Locate the cell with the specified text and output its [x, y] center coordinate. 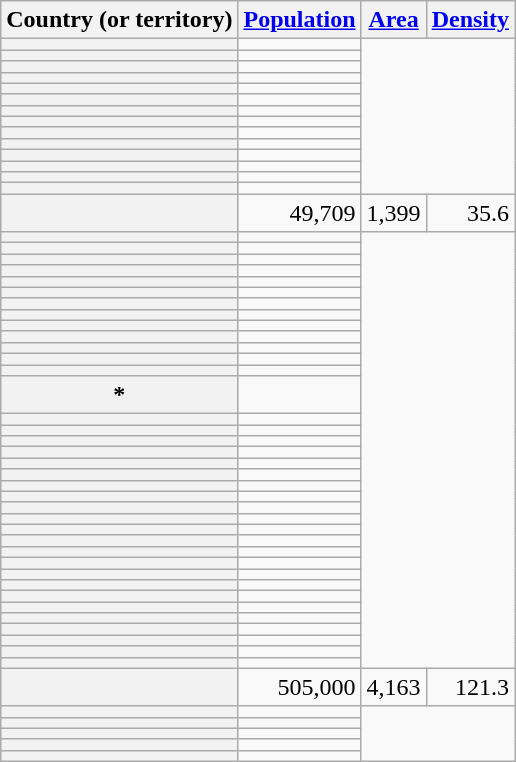
Population [300, 20]
505,000 [300, 687]
121.3 [470, 687]
Density [470, 20]
49,709 [300, 213]
* [120, 395]
1,399 [394, 213]
Area [394, 20]
35.6 [470, 213]
Country (or territory) [120, 20]
4,163 [394, 687]
